Return the (X, Y) coordinate for the center point of the cell that contains the specified text.  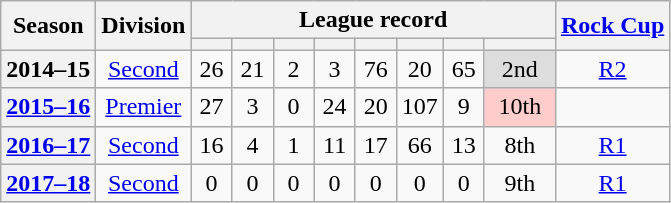
9 (464, 107)
13 (464, 145)
11 (334, 145)
66 (420, 145)
Season (48, 26)
10th (520, 107)
4 (252, 145)
76 (376, 69)
2014–15 (48, 69)
24 (334, 107)
16 (212, 145)
2nd (520, 69)
1 (294, 145)
107 (420, 107)
2016–17 (48, 145)
R2 (612, 69)
8th (520, 145)
27 (212, 107)
17 (376, 145)
26 (212, 69)
2017–18 (48, 183)
Rock Cup (612, 26)
2 (294, 69)
Premier (144, 107)
9th (520, 183)
Division (144, 26)
2015–16 (48, 107)
65 (464, 69)
League record (373, 20)
21 (252, 69)
